Find where the given text appears and provide that cell's center as [X, Y] coordinate. 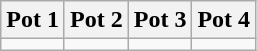
Pot 2 [96, 20]
Pot 4 [224, 20]
Pot 1 [33, 20]
Pot 3 [160, 20]
